Determine the [x, y] coordinate at the center of the cell enclosing the given text.  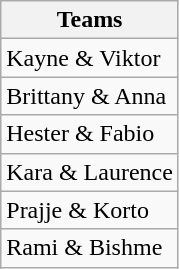
Rami & Bishme [90, 248]
Prajje & Korto [90, 210]
Teams [90, 20]
Brittany & Anna [90, 96]
Hester & Fabio [90, 134]
Kara & Laurence [90, 172]
Kayne & Viktor [90, 58]
